Extract the [X, Y] coordinate from the center of the cell holding the provided text.  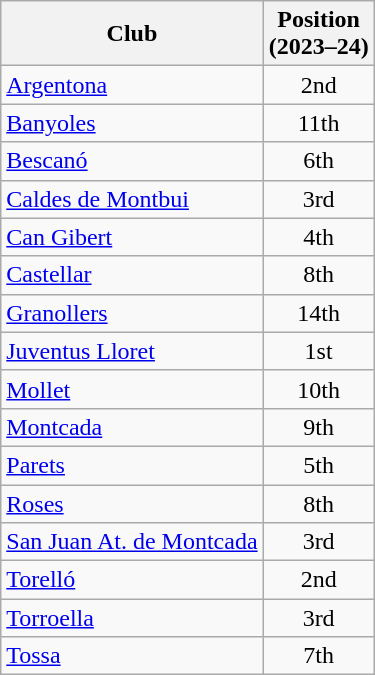
Torroella [132, 618]
1st [318, 351]
9th [318, 427]
Juventus Lloret [132, 351]
Bescanó [132, 161]
Tossa [132, 656]
7th [318, 656]
14th [318, 313]
Montcada [132, 427]
Torelló [132, 580]
11th [318, 123]
Can Gibert [132, 237]
Banyoles [132, 123]
Caldes de Montbui [132, 199]
Parets [132, 465]
6th [318, 161]
Mollet [132, 389]
10th [318, 389]
San Juan At. de Montcada [132, 542]
Castellar [132, 275]
Position(2023–24) [318, 34]
Granollers [132, 313]
Argentona [132, 85]
Club [132, 34]
Roses [132, 503]
5th [318, 465]
4th [318, 237]
